Return (x, y) of the center of cell containing provided text 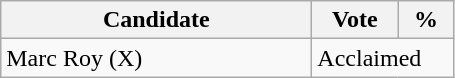
% (426, 20)
Marc Roy (X) (156, 58)
Vote (355, 20)
Candidate (156, 20)
Acclaimed (383, 58)
